Extract the [X, Y] coordinate from the center of the cell holding the provided text.  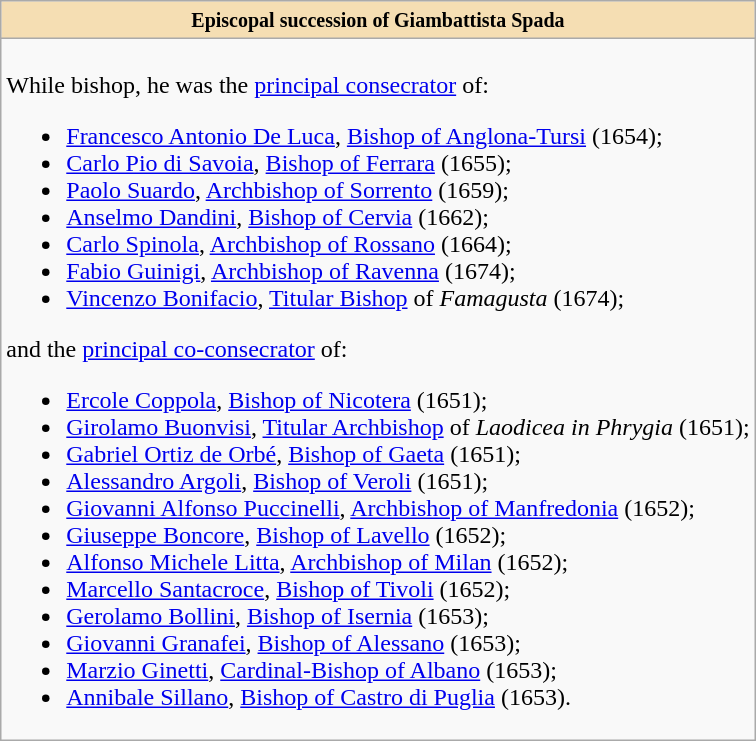
Episcopal succession of Giambattista Spada [378, 20]
